Search for the cell housing the specified text and yield its (x, y) center coordinate. 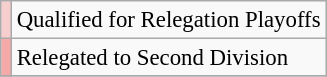
Qualified for Relegation Playoffs (168, 20)
Relegated to Second Division (168, 58)
